Provide the [x, y] coordinate of the cell's center where the given text is located.  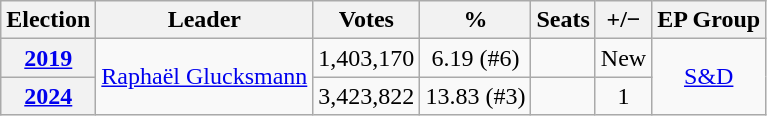
+/− [623, 20]
% [476, 20]
Seats [563, 20]
New [623, 58]
Raphaël Glucksmann [204, 77]
Leader [204, 20]
3,423,822 [366, 96]
2024 [48, 96]
Election [48, 20]
S&D [709, 77]
6.19 (#6) [476, 58]
13.83 (#3) [476, 96]
1 [623, 96]
Votes [366, 20]
EP Group [709, 20]
2019 [48, 58]
1,403,170 [366, 58]
